Detect which cell encompasses the target text, then output its [x, y] center coordinate. 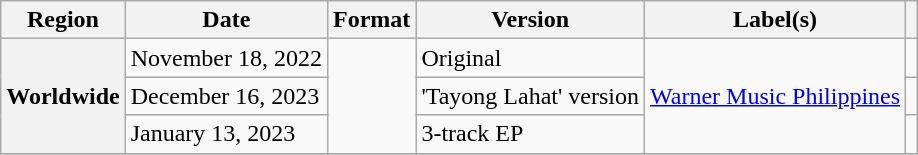
November 18, 2022 [226, 58]
Date [226, 20]
Warner Music Philippines [776, 96]
Original [530, 58]
'Tayong Lahat' version [530, 96]
December 16, 2023 [226, 96]
Format [372, 20]
Version [530, 20]
Region [63, 20]
3-track EP [530, 134]
January 13, 2023 [226, 134]
Label(s) [776, 20]
Worldwide [63, 96]
